Extract the [X, Y] coordinate from the center of the cell holding the provided text.  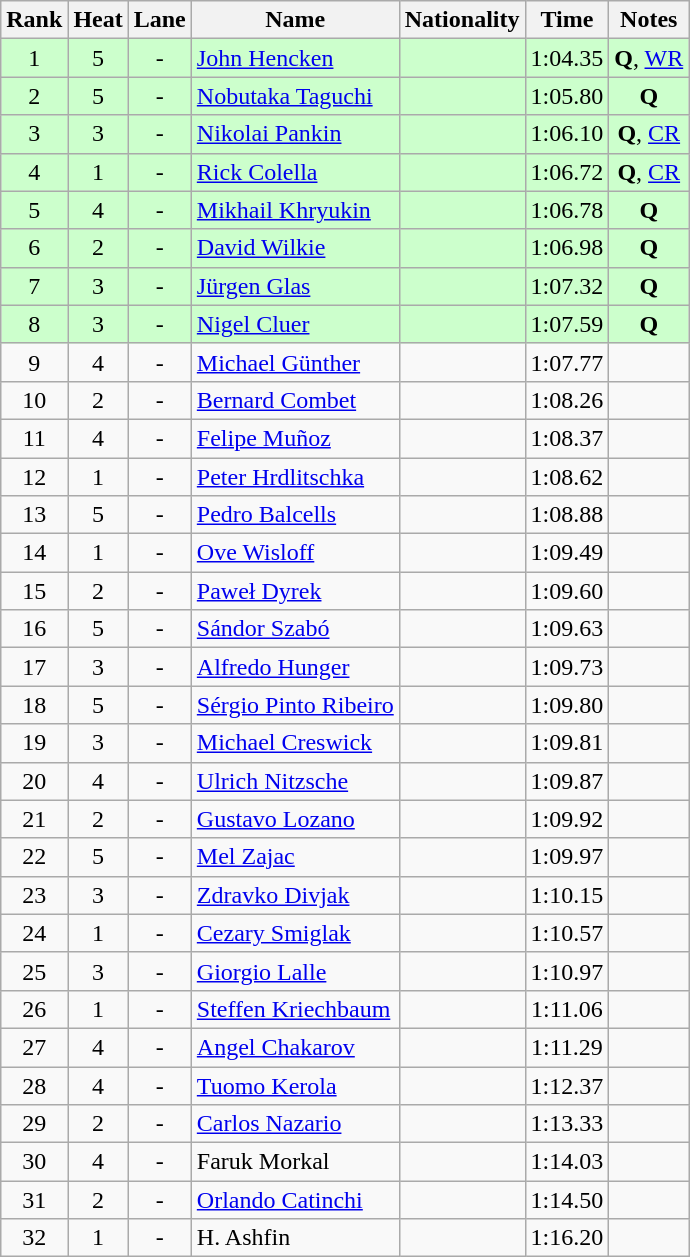
1:06.72 [567, 172]
Jürgen Glas [295, 286]
8 [34, 324]
1:07.32 [567, 286]
29 [34, 1124]
12 [34, 477]
6 [34, 248]
1:07.77 [567, 362]
Nationality [462, 20]
Mikhail Khryukin [295, 210]
31 [34, 1200]
18 [34, 705]
Giorgio Lalle [295, 971]
Ove Wisloff [295, 553]
32 [34, 1238]
16 [34, 629]
1:09.49 [567, 553]
Ulrich Nitzsche [295, 781]
Orlando Catinchi [295, 1200]
1:09.92 [567, 819]
1:09.97 [567, 857]
11 [34, 438]
1:10.15 [567, 895]
27 [34, 1047]
21 [34, 819]
Rank [34, 20]
1:09.80 [567, 705]
1:08.62 [567, 477]
Michael Creswick [295, 743]
26 [34, 1009]
28 [34, 1085]
23 [34, 895]
1:14.50 [567, 1200]
Paweł Dyrek [295, 591]
Q, WR [649, 58]
Notes [649, 20]
10 [34, 400]
Gustavo Lozano [295, 819]
Alfredo Hunger [295, 667]
17 [34, 667]
1:09.73 [567, 667]
Peter Hrdlitschka [295, 477]
Sérgio Pinto Ribeiro [295, 705]
H. Ashfin [295, 1238]
1:06.78 [567, 210]
Sándor Szabó [295, 629]
22 [34, 857]
Faruk Morkal [295, 1162]
Rick Colella [295, 172]
15 [34, 591]
1:08.26 [567, 400]
1:11.06 [567, 1009]
Time [567, 20]
1:12.37 [567, 1085]
1:09.87 [567, 781]
1:13.33 [567, 1124]
Tuomo Kerola [295, 1085]
24 [34, 933]
Lane [160, 20]
1:07.59 [567, 324]
Carlos Nazario [295, 1124]
Nikolai Pankin [295, 134]
1:11.29 [567, 1047]
1:06.98 [567, 248]
1:05.80 [567, 96]
9 [34, 362]
1:08.37 [567, 438]
Angel Chakarov [295, 1047]
7 [34, 286]
1:14.03 [567, 1162]
1:06.10 [567, 134]
Felipe Muñoz [295, 438]
1:08.88 [567, 515]
Nobutaka Taguchi [295, 96]
20 [34, 781]
1:10.97 [567, 971]
Heat [98, 20]
1:04.35 [567, 58]
25 [34, 971]
Name [295, 20]
14 [34, 553]
1:09.81 [567, 743]
Cezary Smiglak [295, 933]
13 [34, 515]
30 [34, 1162]
Steffen Kriechbaum [295, 1009]
1:10.57 [567, 933]
Mel Zajac [295, 857]
1:09.63 [567, 629]
1:16.20 [567, 1238]
1:09.60 [567, 591]
Bernard Combet [295, 400]
Pedro Balcells [295, 515]
Michael Günther [295, 362]
19 [34, 743]
Zdravko Divjak [295, 895]
David Wilkie [295, 248]
John Hencken [295, 58]
Nigel Cluer [295, 324]
